Determine the [X, Y] coordinate at the center of the cell enclosing the given text.  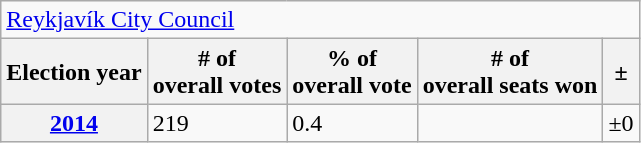
219 [217, 123]
# ofoverall seats won [510, 72]
% ofoverall vote [352, 72]
0.4 [352, 123]
±0 [621, 123]
# ofoverall votes [217, 72]
± [621, 72]
Reykjavík City Council [320, 20]
2014 [74, 123]
Election year [74, 72]
